Pinpoint the cell where the given text exists, returning its (X, Y) midpoint coordinate. 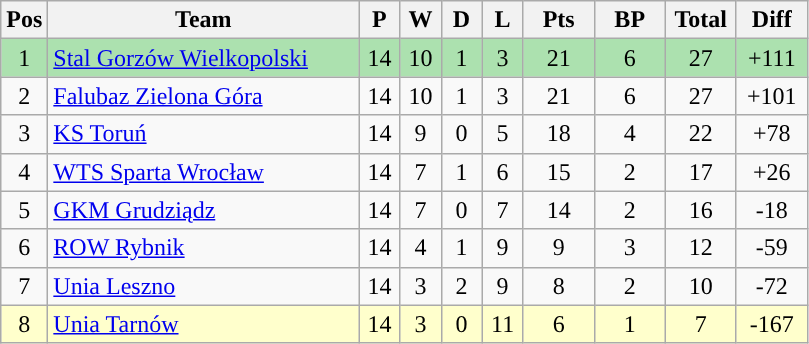
GKM Grudziądz (204, 210)
Unia Leszno (204, 286)
KS Toruń (204, 134)
Falubaz Zielona Góra (204, 96)
Pos (24, 20)
+111 (772, 58)
ROW Rybnik (204, 248)
Team (204, 20)
17 (700, 172)
15 (558, 172)
-72 (772, 286)
WTS Sparta Wrocław (204, 172)
11 (502, 324)
12 (700, 248)
Stal Gorzów Wielkopolski (204, 58)
16 (700, 210)
+78 (772, 134)
P (380, 20)
-167 (772, 324)
Total (700, 20)
BP (630, 20)
-59 (772, 248)
Unia Tarnów (204, 324)
18 (558, 134)
+26 (772, 172)
W (420, 20)
D (462, 20)
Pts (558, 20)
+101 (772, 96)
Diff (772, 20)
-18 (772, 210)
L (502, 20)
22 (700, 134)
